Determine the (X, Y) coordinate at the center of the cell enclosing the given text.  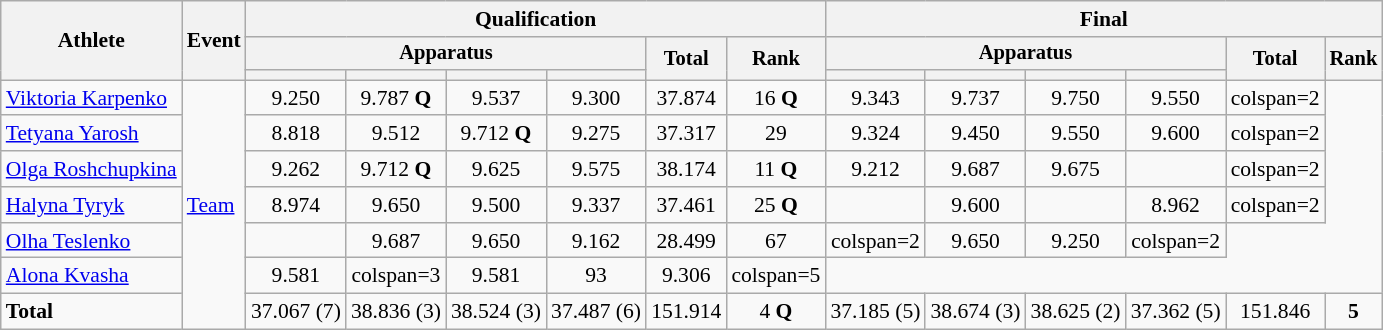
38.674 (3) (975, 312)
9.625 (496, 169)
151.914 (686, 312)
Olha Teslenko (92, 241)
9.737 (975, 98)
9.343 (875, 98)
93 (596, 276)
9.324 (875, 134)
29 (776, 134)
67 (776, 241)
Halyna Tyryk (92, 205)
16 Q (776, 98)
37.362 (5) (1176, 312)
38.625 (2) (1076, 312)
9.787 Q (396, 98)
37.874 (686, 98)
9.575 (596, 169)
9.275 (596, 134)
Qualification (536, 19)
9.500 (496, 205)
8.818 (296, 134)
Alona Kvasha (92, 276)
colspan=3 (396, 276)
9.306 (686, 276)
9.450 (975, 134)
Athlete (92, 40)
37.067 (7) (296, 312)
37.317 (686, 134)
38.836 (3) (396, 312)
9.300 (596, 98)
38.524 (3) (496, 312)
11 Q (776, 169)
colspan=5 (776, 276)
37.185 (5) (875, 312)
Team (214, 204)
5 (1354, 312)
Event (214, 40)
37.461 (686, 205)
25 Q (776, 205)
8.974 (296, 205)
9.512 (396, 134)
4 Q (776, 312)
Olga Roshchupkina (92, 169)
38.174 (686, 169)
9.750 (1076, 98)
9.675 (1076, 169)
9.337 (596, 205)
Viktoria Karpenko (92, 98)
9.212 (875, 169)
28.499 (686, 241)
9.537 (496, 98)
9.162 (596, 241)
Final (1104, 19)
8.962 (1176, 205)
9.262 (296, 169)
37.487 (6) (596, 312)
151.846 (1276, 312)
Tetyana Yarosh (92, 134)
